Scan for the cell matching the given text and deliver its (x, y) coordinate at center. 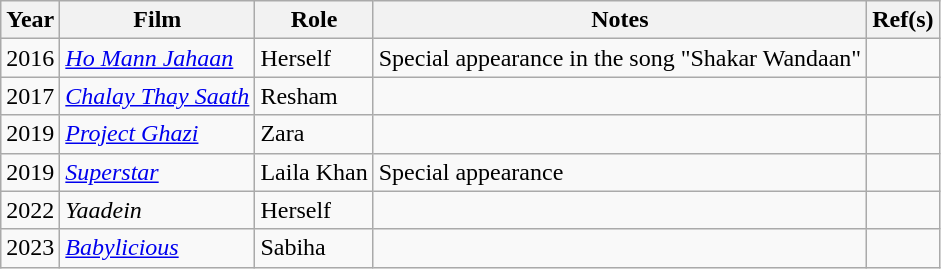
Chalay Thay Saath (158, 96)
Notes (620, 20)
Year (30, 20)
Role (314, 20)
2022 (30, 210)
Special appearance in the song "Shakar Wandaan" (620, 58)
Zara (314, 134)
Resham (314, 96)
2023 (30, 248)
Special appearance (620, 172)
Yaadein (158, 210)
Ho Mann Jahaan (158, 58)
Sabiha (314, 248)
Ref(s) (903, 20)
Laila Khan (314, 172)
Project Ghazi (158, 134)
Superstar (158, 172)
2016 (30, 58)
Film (158, 20)
2017 (30, 96)
Babylicious (158, 248)
